Extract the [X, Y] coordinate from the center of the cell holding the provided text.  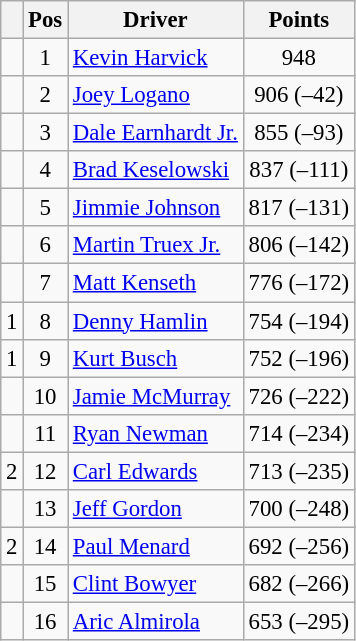
754 (–194) [298, 321]
776 (–172) [298, 283]
Dale Earnhardt Jr. [156, 133]
Ryan Newman [156, 433]
855 (–93) [298, 133]
Aric Almirola [156, 621]
806 (–142) [298, 245]
Clint Bowyer [156, 584]
16 [46, 621]
8 [46, 321]
948 [298, 58]
11 [46, 433]
Pos [46, 20]
10 [46, 396]
Jimmie Johnson [156, 208]
713 (–235) [298, 471]
653 (–295) [298, 621]
700 (–248) [298, 509]
Joey Logano [156, 95]
906 (–42) [298, 95]
3 [46, 133]
15 [46, 584]
5 [46, 208]
Kurt Busch [156, 358]
14 [46, 546]
Driver [156, 20]
726 (–222) [298, 396]
Martin Truex Jr. [156, 245]
9 [46, 358]
12 [46, 471]
752 (–196) [298, 358]
Points [298, 20]
Brad Keselowski [156, 170]
Paul Menard [156, 546]
13 [46, 509]
4 [46, 170]
Kevin Harvick [156, 58]
682 (–266) [298, 584]
Denny Hamlin [156, 321]
817 (–131) [298, 208]
Matt Kenseth [156, 283]
Jeff Gordon [156, 509]
714 (–234) [298, 433]
837 (–111) [298, 170]
692 (–256) [298, 546]
Jamie McMurray [156, 396]
6 [46, 245]
Carl Edwards [156, 471]
7 [46, 283]
